Identify which cell holds the provided text, then report its [x, y] central coordinate. 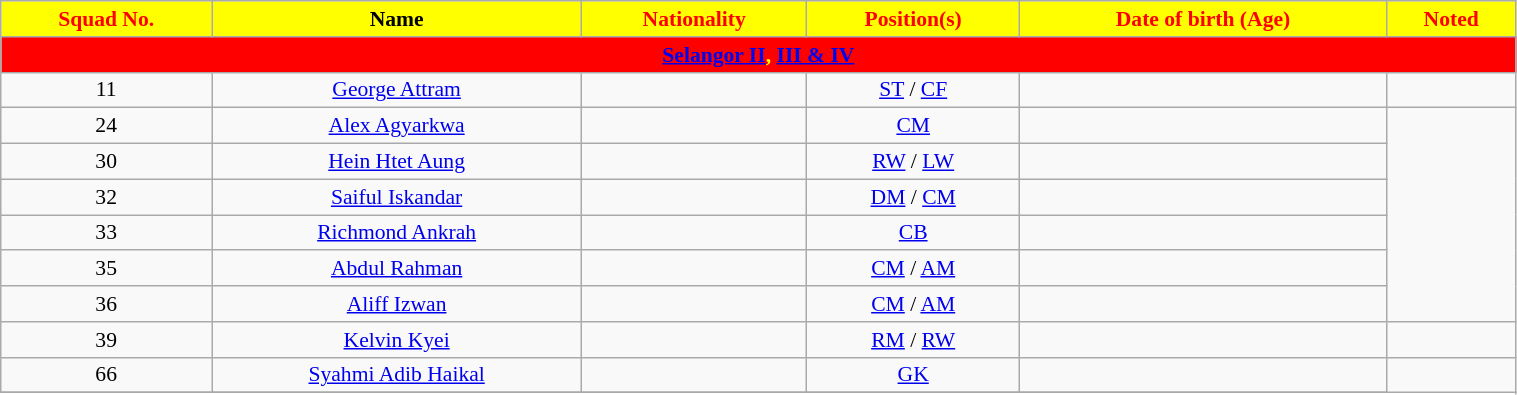
Richmond Ankrah [397, 233]
Syahmi Adib Haikal [397, 375]
Nationality [694, 19]
32 [106, 197]
36 [106, 304]
DM / CM [914, 197]
Aliff Izwan [397, 304]
CM [914, 126]
35 [106, 269]
Hein Htet Aung [397, 162]
RW / LW [914, 162]
Selangor II, III & IV [758, 55]
Name [397, 19]
ST / CF [914, 90]
33 [106, 233]
30 [106, 162]
66 [106, 375]
Squad No. [106, 19]
Kelvin Kyei [397, 340]
39 [106, 340]
Saiful Iskandar [397, 197]
24 [106, 126]
Date of birth (Age) [1204, 19]
Position(s) [914, 19]
RM / RW [914, 340]
Alex Agyarkwa [397, 126]
11 [106, 90]
CB [914, 233]
Abdul Rahman [397, 269]
Noted [1451, 19]
George Attram [397, 90]
GK [914, 375]
